Pinpoint the cell where the given text exists, returning its [X, Y] midpoint coordinate. 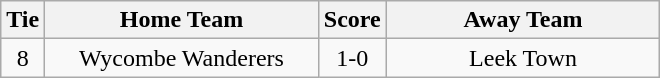
Away Team [523, 20]
Wycombe Wanderers [182, 58]
1-0 [352, 58]
Tie [23, 20]
Leek Town [523, 58]
Score [352, 20]
8 [23, 58]
Home Team [182, 20]
